Detect which cell encompasses the target text, then output its (X, Y) center coordinate. 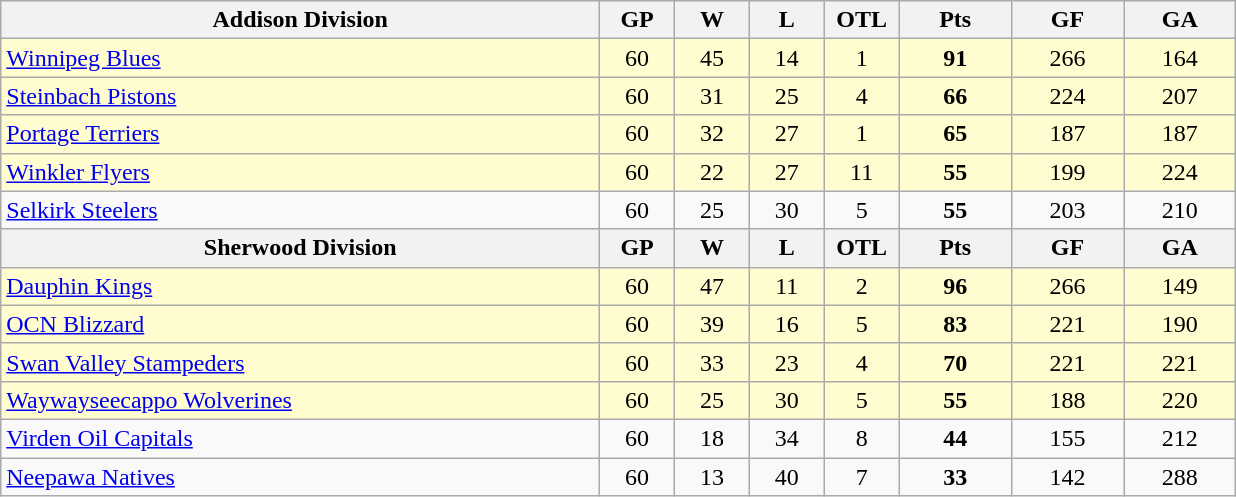
Virden Oil Capitals (300, 438)
2 (862, 286)
Dauphin Kings (300, 286)
207 (1180, 96)
Waywayseecappo Wolverines (300, 400)
31 (712, 96)
164 (1180, 58)
47 (712, 286)
70 (955, 362)
66 (955, 96)
14 (786, 58)
203 (1067, 210)
7 (862, 477)
199 (1067, 172)
91 (955, 58)
Steinbach Pistons (300, 96)
188 (1067, 400)
210 (1180, 210)
8 (862, 438)
22 (712, 172)
155 (1067, 438)
Selkirk Steelers (300, 210)
190 (1180, 324)
Winnipeg Blues (300, 58)
142 (1067, 477)
83 (955, 324)
39 (712, 324)
40 (786, 477)
149 (1180, 286)
65 (955, 134)
44 (955, 438)
32 (712, 134)
Winkler Flyers (300, 172)
Neepawa Natives (300, 477)
288 (1180, 477)
OCN Blizzard (300, 324)
Portage Terriers (300, 134)
13 (712, 477)
34 (786, 438)
45 (712, 58)
96 (955, 286)
18 (712, 438)
23 (786, 362)
Sherwood Division (300, 248)
Addison Division (300, 20)
212 (1180, 438)
16 (786, 324)
220 (1180, 400)
Swan Valley Stampeders (300, 362)
